Return (x, y) of the center of cell containing provided text 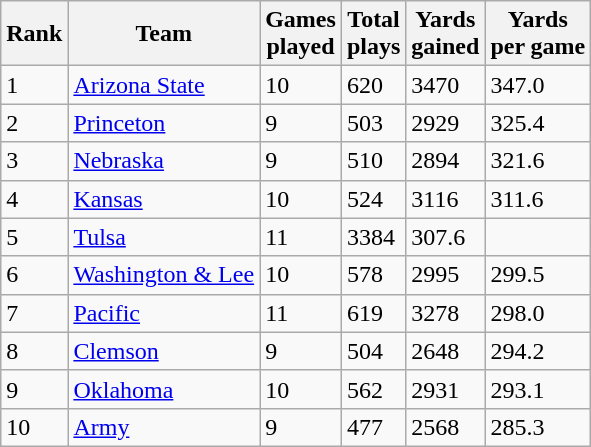
Oklahoma (164, 389)
2931 (446, 389)
298.0 (538, 313)
Team (164, 34)
477 (373, 427)
578 (373, 275)
Rank (34, 34)
Nebraska (164, 161)
321.6 (538, 161)
Pacific (164, 313)
2995 (446, 275)
Princeton (164, 123)
620 (373, 85)
294.2 (538, 351)
Army (164, 427)
524 (373, 199)
504 (373, 351)
3470 (446, 85)
285.3 (538, 427)
1 (34, 85)
Clemson (164, 351)
3 (34, 161)
347.0 (538, 85)
7 (34, 313)
3116 (446, 199)
2648 (446, 351)
4 (34, 199)
2929 (446, 123)
2568 (446, 427)
Washington & Lee (164, 275)
3278 (446, 313)
8 (34, 351)
5 (34, 237)
Yardsper game (538, 34)
307.6 (446, 237)
Tulsa (164, 237)
503 (373, 123)
2 (34, 123)
Arizona State (164, 85)
562 (373, 389)
510 (373, 161)
325.4 (538, 123)
619 (373, 313)
Totalplays (373, 34)
Yardsgained (446, 34)
299.5 (538, 275)
Kansas (164, 199)
3384 (373, 237)
2894 (446, 161)
311.6 (538, 199)
Gamesplayed (301, 34)
6 (34, 275)
293.1 (538, 389)
